Determine the [X, Y] coordinate at the center of the cell enclosing the given text.  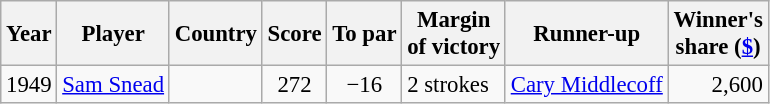
−16 [364, 85]
Marginof victory [454, 34]
Player [113, 34]
2 strokes [454, 85]
Year [29, 34]
Cary Middlecoff [586, 85]
1949 [29, 85]
272 [294, 85]
Score [294, 34]
To par [364, 34]
2,600 [718, 85]
Country [216, 34]
Winner'sshare ($) [718, 34]
Sam Snead [113, 85]
Runner-up [586, 34]
